Capture the cell that displays the provided text and extract its [x, y] central coordinate. 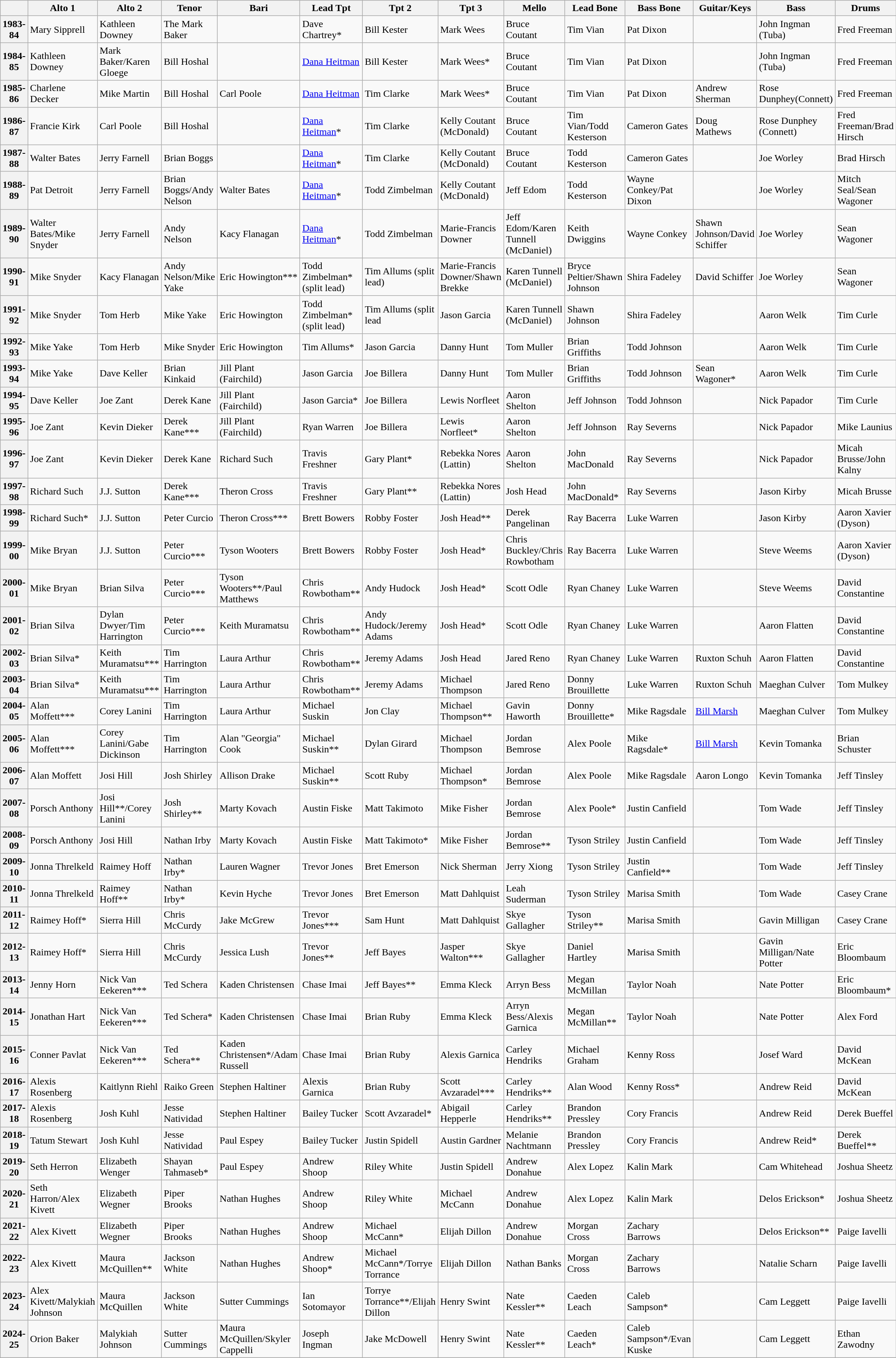
Chris Buckley/Chris Rowbotham [534, 550]
Leah Suderman [534, 893]
Keith Muramatsu [259, 626]
Jake McGrew [259, 920]
Derek Bueffel** [865, 1140]
Raiko Green [189, 1087]
1984-85 [14, 62]
Andy Nelson [189, 234]
2003-04 [14, 685]
Donny Brouillette [595, 685]
1993-94 [14, 373]
Alan "Georgia" Cook [259, 743]
Tim Allums* [331, 347]
Alex Kivett/Malykiah Johnson [63, 1301]
Doug Mathews [725, 126]
Ted Schera [189, 985]
2019-20 [14, 1167]
2013-14 [14, 985]
Micah Brusse/John Kalny [865, 459]
Daniel Hartley [595, 952]
Nick Sherman [471, 867]
Ted Schera* [189, 1017]
Gavin Haworth [534, 711]
Mello [534, 8]
Francie Kirk [63, 126]
Michael Suskin [331, 711]
2021-22 [14, 1231]
Brian Kinkaid [189, 373]
Mike Ragsdale* [659, 743]
Natalie Scharn [796, 1263]
Caleb Sampson*/Evan Kuske [659, 1339]
Mike Launius [865, 427]
2010-11 [14, 893]
Brian Boggs [189, 158]
Jonathan Hart [63, 1017]
Lead Bone [595, 8]
Andrew Shoop* [331, 1263]
Maura McQuillen** [130, 1263]
Gavin Milligan/Nate Potter [796, 952]
1990-91 [14, 277]
Orion Baker [63, 1339]
Shayan Tahmaseb* [189, 1167]
2022- 23 [14, 1263]
Ethan Zawodny [865, 1339]
Brad Hirsch [865, 158]
Shawn Johnson [595, 314]
Corey Lanini/Gabe Dickinson [130, 743]
1985-86 [14, 93]
Jason Garcia* [331, 400]
Andy Nelson/Mike Yake [189, 277]
Abigail Hepperle [471, 1114]
Alex Ford [865, 1017]
Tyson Striley** [595, 920]
Jenny Horn [63, 985]
Peter Curcio [189, 518]
Drums [865, 8]
1996-97 [14, 459]
Dave Chartrey* [331, 30]
Ian Sotomayor [331, 1301]
Alto 2 [130, 8]
2000-01 [14, 588]
2005-06 [14, 743]
1992-93 [14, 347]
Mary Sipprell [63, 30]
Arryn Bess/Alexis Garnica [534, 1017]
Josh Head** [471, 518]
Andrew Reid* [796, 1140]
Caeden Leach* [595, 1339]
Tyson Wooters [259, 550]
Elizabeth Wenger [130, 1167]
1983-84 [14, 30]
Tim Allums (split lead) [400, 277]
Caeden Leach [595, 1301]
Carley Hendriks [534, 1055]
Tim Vian/Todd Kesterson [595, 126]
2024-25 [14, 1339]
Scott Ruby [400, 776]
Jasper Walton*** [471, 952]
2007-08 [14, 808]
1997-98 [14, 491]
Brian Schuster [865, 743]
Megan McMillan** [595, 1017]
Derek Pangelinan [534, 518]
Kenny Ross* [659, 1087]
Rose Dunphey(Connett) [796, 93]
1991-92 [14, 314]
1988-89 [14, 190]
Mark Baker/Karen Gloege [130, 62]
Derek Bueffel [865, 1114]
Trevor Jones** [331, 952]
1994-95 [14, 400]
Sean Wagoner* [725, 373]
John MacDonald* [595, 491]
2020-21 [14, 1199]
Trevor Jones*** [331, 920]
John MacDonald [595, 459]
Ryan Warren [331, 427]
Corey Lanini [130, 711]
Tim Allums (split lead [400, 314]
Theron Cross*** [259, 518]
Lewis Norfleet [471, 400]
Tenor [189, 8]
Bari [259, 8]
Justin Canfield** [659, 867]
Kaitlynn Riehl [130, 1087]
Sam Hunt [400, 920]
Michael McCann* [400, 1231]
The Mark Baker [189, 30]
Austin Gardner [471, 1140]
Jerry Xiong [534, 867]
Tatum Stewart [63, 1140]
Bass [796, 8]
Tpt 3 [471, 8]
Gary Plant** [400, 491]
2009-10 [14, 867]
Lauren Wagner [259, 867]
Josh Shirley** [189, 808]
Joseph Ingman [331, 1339]
Wayne Conkey [659, 234]
Michael Thompson** [471, 711]
Jeff Bayes** [400, 985]
1995-96 [14, 427]
2008-09 [14, 840]
Gavin Milligan [796, 920]
2018-19 [14, 1140]
Nathan Irby [189, 840]
Andy Hudock [400, 588]
Andy Hudock/Jeremy Adams [400, 626]
Eric Howington*** [259, 277]
Nathan Banks [534, 1263]
1989-90 [14, 234]
Jon Clay [400, 711]
Walter Bates/Mike Snyder [63, 234]
1999-00 [14, 550]
Guitar/Keys [725, 8]
2002-03 [14, 658]
Marie-Francis Downer/Shawn Brekke [471, 277]
Alex Poole* [595, 808]
Aaron Longo [725, 776]
Raimey Hoff** [130, 893]
Rose Dunphey (Connett) [796, 126]
2001-02 [14, 626]
Conner Pavlat [63, 1055]
Dylan Dwyer/Tim Harrington [130, 626]
Arryn Bess [534, 985]
Ted Schera** [189, 1055]
Pat Detroit [63, 190]
Maura McQuillen/Skyler Cappelli [259, 1339]
1998-99 [14, 518]
Jeff Bayes [400, 952]
Scott Avzaradel*** [471, 1087]
2006-07 [14, 776]
Jordan Bemrose** [534, 840]
Dylan Girard [400, 743]
Theron Cross [259, 491]
Scott Avzaradel* [400, 1114]
Seth Herron [63, 1167]
Delos Erickson** [796, 1231]
1986-87 [14, 126]
Fred Freeman/Brad Hirsch [865, 126]
Richard Such* [63, 518]
Tpt 2 [400, 8]
1987-88 [14, 158]
2017-18 [14, 1114]
Lead Tpt [331, 8]
Bryce Peltier/Shawn Johnson [595, 277]
Marie-Francis Downer [471, 234]
Allison Drake [259, 776]
Bass Bone [659, 8]
2015-16 [14, 1055]
Alan Wood [595, 1087]
Eric Bloombaum [865, 952]
Megan McMillan [595, 985]
2011-12 [14, 920]
Malykiah Johnson [130, 1339]
Torrye Torrance**/Elijah Dillon [400, 1301]
Wayne Conkey/Pat Dixon [659, 190]
Kenny Ross [659, 1055]
Josi Hill**/Corey Lanini [130, 808]
Matt Takimoto [400, 808]
Jake McDowell [400, 1339]
Andrew Sherman [725, 93]
Donny Brouillette* [595, 711]
Alto 1 [63, 8]
Micah Brusse [865, 491]
Eric Bloombaum* [865, 985]
Josh Shirley [189, 776]
Brian Boggs/Andy Nelson [189, 190]
Mark Wees [471, 30]
David Schiffer [725, 277]
Melanie Nachtmann [534, 1140]
Shawn Johnson/David Schiffer [725, 234]
Michael Thompson* [471, 776]
Cam Whitehead [796, 1167]
Mike Martin [130, 93]
2004-05 [14, 711]
Raimey Hoff [130, 867]
Charlene Decker [63, 93]
Delos Erickson* [796, 1199]
Maura McQuillen [130, 1301]
Jeff Edom/Karen Tunnell (McDaniel) [534, 234]
Gary Plant* [400, 459]
Alan Moffett [63, 776]
2012-13 [14, 952]
Lewis Norfleet* [471, 427]
Kevin Hyche [259, 893]
Jessica Lush [259, 952]
Michael Graham [595, 1055]
Seth Harron/Alex Kivett [63, 1199]
Jeff Edom [534, 190]
Michael McCann [471, 1199]
Matt Takimoto* [400, 840]
Michael McCann*/Torrye Torrance [400, 1263]
Tyson Wooters**/Paul Matthews [259, 588]
Caleb Sampson* [659, 1301]
2016-17 [14, 1087]
2023-24 [14, 1301]
Keith Dwiggins [595, 234]
Kaden Christensen*/Adam Russell [259, 1055]
Mitch Seal/Sean Wagoner [865, 190]
2014-15 [14, 1017]
Josef Ward [796, 1055]
